For the text-containing cell, return its midpoint in [x, y] coordinate format. 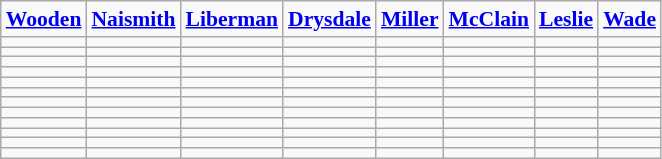
Naismith [133, 19]
Wade [630, 19]
McClain [489, 19]
Liberman [232, 19]
Wooden [44, 19]
Leslie [566, 19]
Miller [410, 19]
Drysdale [330, 19]
